Pinpoint the cell where the given text exists, returning its (X, Y) midpoint coordinate. 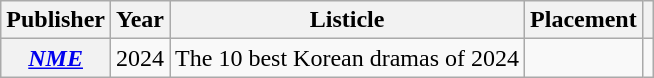
Year (140, 20)
Publisher (56, 20)
Listicle (348, 20)
Placement (584, 20)
NME (56, 58)
2024 (140, 58)
The 10 best Korean dramas of 2024 (348, 58)
